Identify which cell holds the provided text, then report its (X, Y) central coordinate. 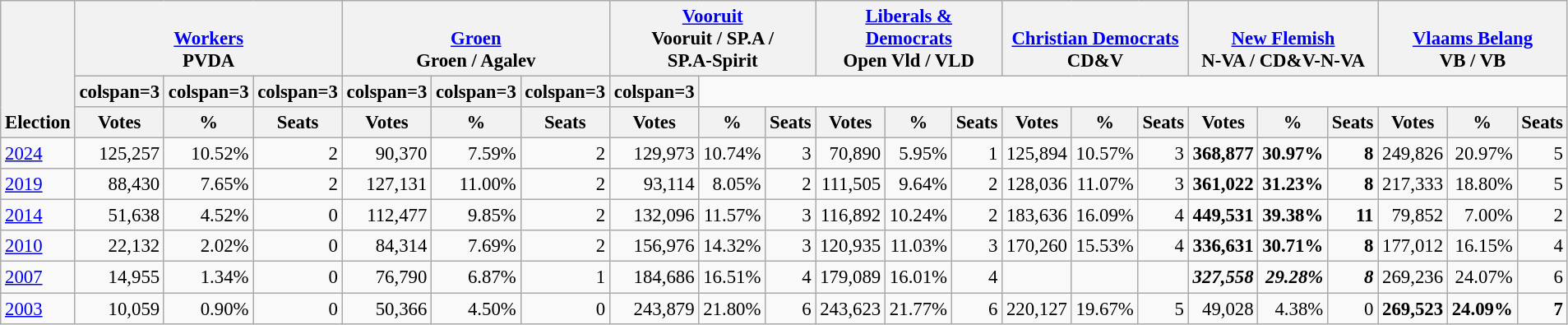
1.34% (208, 277)
90,370 (386, 154)
Liberals & DemocratsOpen Vld / VLD (909, 39)
22,132 (119, 246)
170,260 (1038, 246)
Election (38, 69)
179,089 (850, 277)
125,257 (119, 154)
2014 (38, 216)
24.07% (1482, 277)
10.24% (919, 216)
2010 (38, 246)
7.00% (1482, 216)
2007 (38, 277)
220,127 (1038, 309)
4.38% (1293, 309)
184,686 (654, 277)
10,059 (119, 309)
11.03% (919, 246)
177,012 (1413, 246)
7 (1543, 309)
21.77% (919, 309)
9.85% (476, 216)
19.67% (1105, 309)
11.07% (1105, 184)
336,631 (1223, 246)
VooruitVooruit / SP.A /SP.A-Spirit (712, 39)
269,236 (1413, 277)
76,790 (386, 277)
Vlaams BelangVB / VB (1473, 39)
16.09% (1105, 216)
127,131 (386, 184)
50,366 (386, 309)
14.32% (732, 246)
128,036 (1038, 184)
79,852 (1413, 216)
11 (1353, 216)
18.80% (1482, 184)
2024 (38, 154)
70,890 (850, 154)
24.09% (1482, 309)
Christian DemocratsCD&V (1095, 39)
120,935 (850, 246)
183,636 (1038, 216)
217,333 (1413, 184)
243,623 (850, 309)
9.64% (919, 184)
2.02% (208, 246)
361,022 (1223, 184)
14,955 (119, 277)
8.05% (732, 184)
327,558 (1223, 277)
156,976 (654, 246)
21.80% (732, 309)
116,892 (850, 216)
7.59% (476, 154)
20.97% (1482, 154)
84,314 (386, 246)
39.38% (1293, 216)
7.69% (476, 246)
243,879 (654, 309)
111,505 (850, 184)
29.28% (1293, 277)
49,028 (1223, 309)
30.97% (1293, 154)
15.53% (1105, 246)
88,430 (119, 184)
269,523 (1413, 309)
10.57% (1105, 154)
New FlemishN-VA / CD&V-N-VA (1283, 39)
6.87% (476, 277)
16.51% (732, 277)
93,114 (654, 184)
368,877 (1223, 154)
GroenGroen / Agalev (475, 39)
2003 (38, 309)
10.52% (208, 154)
249,826 (1413, 154)
11.00% (476, 184)
112,477 (386, 216)
132,096 (654, 216)
4.52% (208, 216)
31.23% (1293, 184)
WorkersPVDA (209, 39)
30.71% (1293, 246)
7.65% (208, 184)
125,894 (1038, 154)
4.50% (476, 309)
10.74% (732, 154)
0.90% (208, 309)
5.95% (919, 154)
51,638 (119, 216)
449,531 (1223, 216)
2019 (38, 184)
129,973 (654, 154)
16.01% (919, 277)
16.15% (1482, 246)
11.57% (732, 216)
